Provide the (X, Y) coordinate of the cell's center where the given text is located.  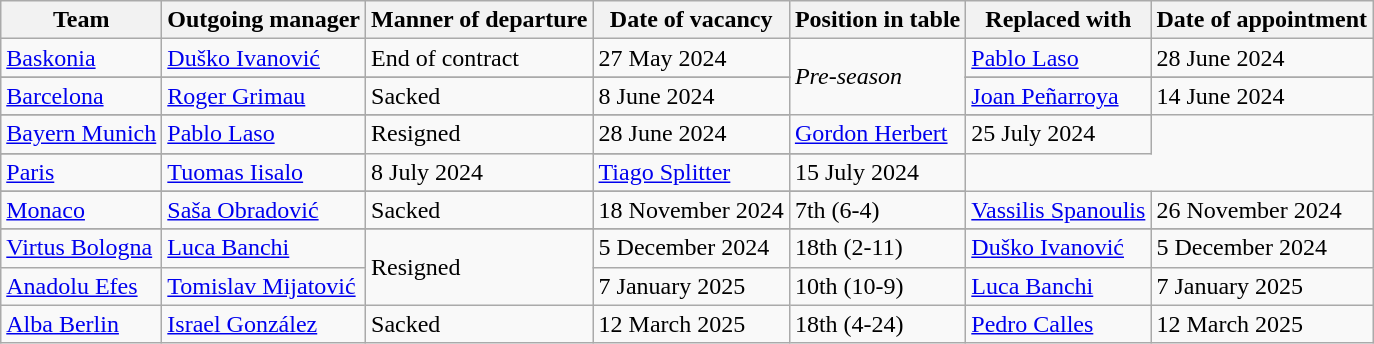
Barcelona (82, 96)
Israel González (264, 324)
End of contract (480, 58)
Date of vacancy (691, 20)
Outgoing manager (264, 20)
Gordon Herbert (877, 134)
Team (82, 20)
25 July 2024 (1058, 134)
18th (4-24) (877, 324)
Anadolu Efes (82, 286)
10th (10-9) (877, 286)
Replaced with (1058, 20)
26 November 2024 (1262, 210)
Pre-season (877, 77)
Alba Berlin (82, 324)
15 July 2024 (877, 172)
Virtus Bologna (82, 248)
Roger Grimau (264, 96)
Paris (82, 172)
Joan Peñarroya (1058, 96)
Monaco (82, 210)
Tomislav Mijatović (264, 286)
18 November 2024 (691, 210)
Position in table (877, 20)
8 July 2024 (480, 172)
Vassilis Spanoulis (1058, 210)
Baskonia (82, 58)
Bayern Munich (82, 134)
Date of appointment (1262, 20)
7th (6-4) (877, 210)
8 June 2024 (691, 96)
Tuomas Iisalo (264, 172)
Pedro Calles (1058, 324)
27 May 2024 (691, 58)
Tiago Splitter (691, 172)
Saša Obradović (264, 210)
Manner of departure (480, 20)
14 June 2024 (1262, 96)
18th (2-11) (877, 248)
